Provide the (X, Y) coordinate of the cell's center where the given text is located.  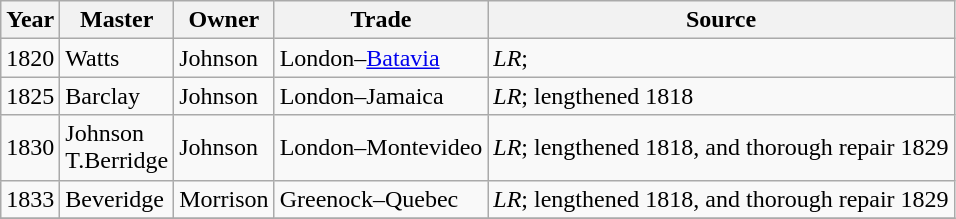
Watts (117, 58)
London–Montevideo (381, 148)
Owner (224, 20)
Source (721, 20)
JohnsonT.Berridge (117, 148)
London–Batavia (381, 58)
LR; lengthened 1818 (721, 96)
Trade (381, 20)
Greenock–Quebec (381, 199)
Barclay (117, 96)
London–Jamaica (381, 96)
Morrison (224, 199)
Year (30, 20)
1825 (30, 96)
Master (117, 20)
LR; (721, 58)
Beveridge (117, 199)
1820 (30, 58)
1830 (30, 148)
1833 (30, 199)
